Extract the (X, Y) coordinate from the center of the cell holding the provided text.  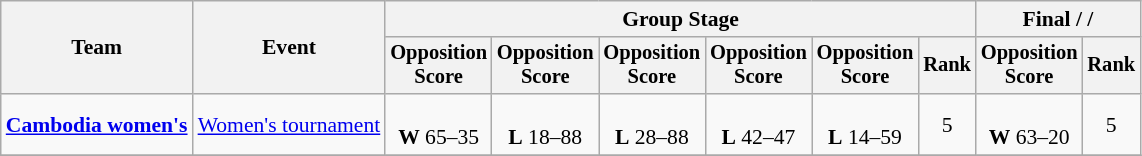
W 63–20 (1030, 124)
Final / / (1058, 19)
Group Stage (680, 19)
L 18–88 (546, 124)
Cambodia women's (97, 124)
Team (97, 48)
L 28–88 (652, 124)
W 65–35 (438, 124)
Women's tournament (290, 124)
Event (290, 48)
L 42–47 (758, 124)
L 14–59 (866, 124)
